Find where the given text appears and provide that cell's center as (X, Y) coordinate. 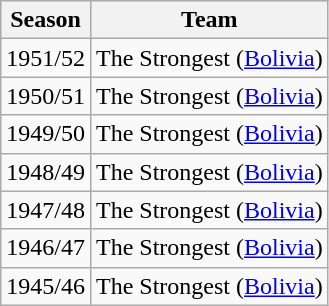
Season (46, 20)
1945/46 (46, 286)
1947/48 (46, 210)
1951/52 (46, 58)
1949/50 (46, 134)
1948/49 (46, 172)
1946/47 (46, 248)
Team (209, 20)
1950/51 (46, 96)
